Search for the cell housing the specified text and yield its [X, Y] center coordinate. 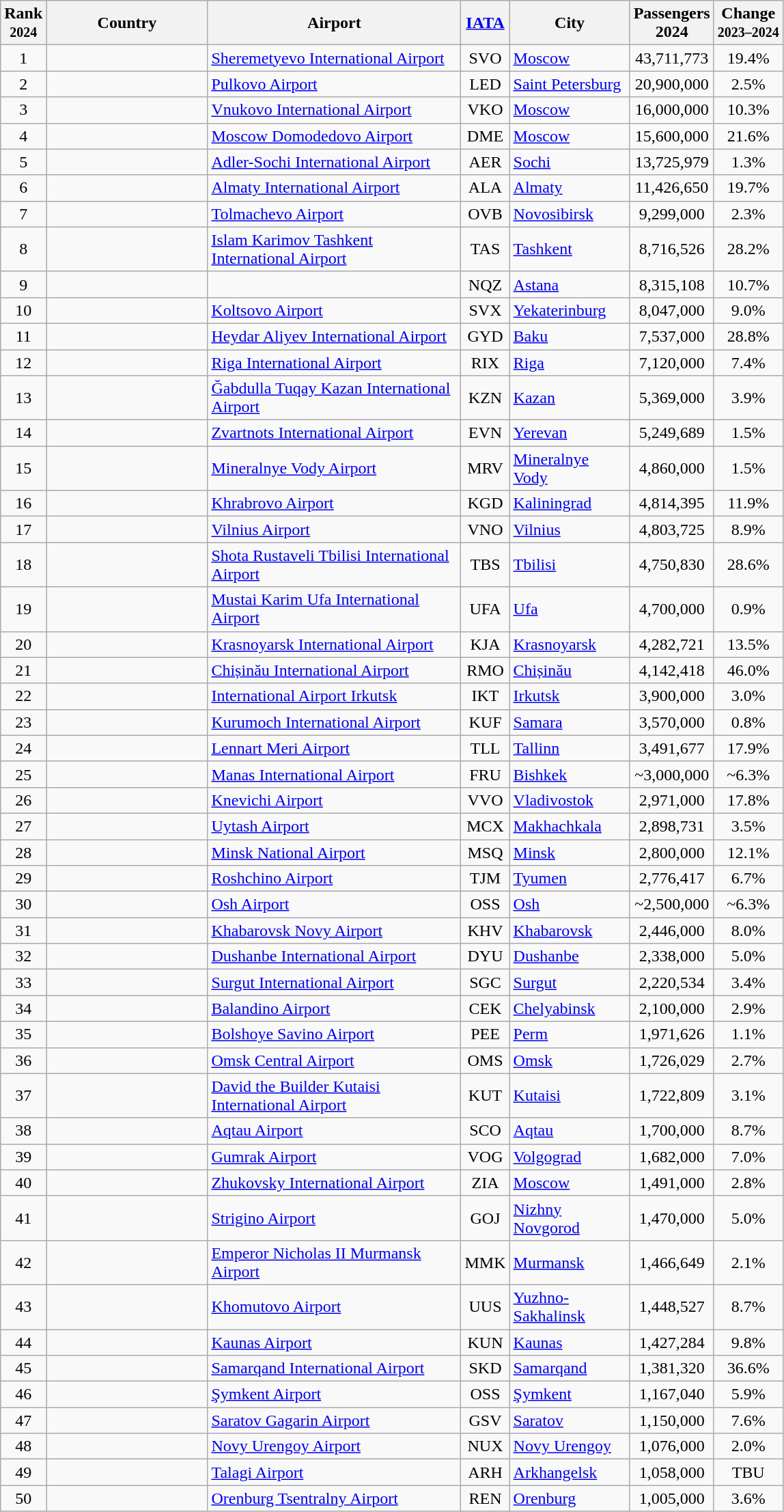
Tolmachevo Airport [335, 214]
41 [23, 1218]
Krasnoyarsk International Airport [335, 644]
Novosibirsk [570, 214]
Sheremetyevo International Airport [335, 58]
VKO [485, 110]
1,491,000 [672, 1183]
Kurumoch International Airport [335, 722]
21 [23, 670]
9 [23, 284]
SKD [485, 1369]
Aqtau [570, 1131]
Nizhny Novgorod [570, 1218]
Aqtau Airport [335, 1131]
EVN [485, 433]
36.6% [748, 1369]
7,120,000 [672, 363]
1,150,000 [672, 1420]
12.1% [748, 852]
Dushanbe [570, 957]
Strigino Airport [335, 1218]
Omsk [570, 1060]
Almaty International Airport [335, 188]
49 [23, 1472]
5.9% [748, 1394]
47 [23, 1420]
36 [23, 1060]
3.9% [748, 398]
33 [23, 982]
Zhukovsky International Airport [335, 1183]
Tallinn [570, 748]
19.4% [748, 58]
28.6% [748, 564]
11.9% [748, 504]
35 [23, 1034]
23 [23, 722]
22 [23, 696]
2.0% [748, 1446]
43 [23, 1306]
Kutaisi [570, 1096]
2.1% [748, 1263]
MCX [485, 826]
Astana [570, 284]
International Airport Irkutsk [335, 696]
Mineralnye Vody [570, 469]
24 [23, 748]
Şymkent Airport [335, 1394]
2 [23, 84]
Samarqand [570, 1369]
GOJ [485, 1218]
11 [23, 336]
Emperor Nicholas II Murmansk Airport [335, 1263]
1,058,000 [672, 1472]
2,446,000 [672, 931]
17.9% [748, 748]
30 [23, 905]
RMO [485, 670]
1,726,029 [672, 1060]
44 [23, 1343]
2,100,000 [672, 1008]
20,900,000 [672, 84]
AER [485, 162]
17.8% [748, 800]
1,005,000 [672, 1498]
1 [23, 58]
Surgut International Airport [335, 982]
REN [485, 1498]
Ğabdulla Tuqay Kazan International Airport [335, 398]
15 [23, 469]
8.9% [748, 530]
Novy Urengoy [570, 1446]
Bishkek [570, 774]
Surgut [570, 982]
Orenburg [570, 1498]
7,537,000 [672, 336]
Balandino Airport [335, 1008]
1,381,320 [672, 1369]
Heydar Aliyev International Airport [335, 336]
VNO [485, 530]
3.1% [748, 1096]
19 [23, 609]
Chelyabinsk [570, 1008]
Irkutsk [570, 696]
3.6% [748, 1498]
7.0% [748, 1157]
~3,000,000 [672, 774]
FRU [485, 774]
10 [23, 310]
Kaliningrad [570, 504]
45 [23, 1369]
9,299,000 [672, 214]
3.4% [748, 982]
OMS [485, 1060]
Zvartnots International Airport [335, 433]
Adler-Sochi International Airport [335, 162]
8.0% [748, 931]
Yuzhno-Sakhalinsk [570, 1306]
3,491,677 [672, 748]
2.7% [748, 1060]
~2,500,000 [672, 905]
Tashkent [570, 249]
Moscow Domodedovo Airport [335, 136]
16 [23, 504]
1.1% [748, 1034]
Samara [570, 722]
8,716,526 [672, 249]
Riga International Airport [335, 363]
Vilnius [570, 530]
4,142,418 [672, 670]
KHV [485, 931]
LED [485, 84]
Kaunas [570, 1343]
SVX [485, 310]
2,776,417 [672, 879]
Makhachkala [570, 826]
3.0% [748, 696]
0.8% [748, 722]
SCO [485, 1131]
1,466,649 [672, 1263]
11,426,650 [672, 188]
21.6% [748, 136]
40 [23, 1183]
39 [23, 1157]
19.7% [748, 188]
Samarqand International Airport [335, 1369]
13 [23, 398]
Koltsovo Airport [335, 310]
3,570,000 [672, 722]
IKT [485, 696]
5,249,689 [672, 433]
Airport [335, 23]
1,448,527 [672, 1306]
Talagi Airport [335, 1472]
SVO [485, 58]
46 [23, 1394]
KGD [485, 504]
Vnukovo International Airport [335, 110]
18 [23, 564]
Ufa [570, 609]
6.7% [748, 879]
Shota Rustaveli Tbilisi International Airport [335, 564]
TAS [485, 249]
2.5% [748, 84]
Tbilisi [570, 564]
KUN [485, 1343]
Osh [570, 905]
RIX [485, 363]
1,971,626 [672, 1034]
Dushanbe International Airport [335, 957]
10.7% [748, 284]
6 [23, 188]
Yerevan [570, 433]
MMK [485, 1263]
Krasnoyarsk [570, 644]
Bolshoye Savino Airport [335, 1034]
50 [23, 1498]
Arkhangelsk [570, 1472]
Minsk [570, 852]
TBS [485, 564]
28.2% [748, 249]
Khomutovo Airport [335, 1306]
TJM [485, 879]
13,725,979 [672, 162]
2,971,000 [672, 800]
Gumrak Airport [335, 1157]
27 [23, 826]
Mustai Karim Ufa International Airport [335, 609]
Country [127, 23]
MRV [485, 469]
Almaty [570, 188]
7 [23, 214]
46.0% [748, 670]
1,700,000 [672, 1131]
GYD [485, 336]
28.8% [748, 336]
Passengers2024 [672, 23]
4,814,395 [672, 504]
Orenburg Tsentralny Airport [335, 1498]
TLL [485, 748]
43,711,773 [672, 58]
ARH [485, 1472]
Volgograd [570, 1157]
1,076,000 [672, 1446]
Pulkovo Airport [335, 84]
Khrabrovo Airport [335, 504]
VVO [485, 800]
10.3% [748, 110]
5 [23, 162]
NUX [485, 1446]
16,000,000 [672, 110]
Islam Karimov Tashkent International Airport [335, 249]
ZIA [485, 1183]
4,803,725 [672, 530]
13.5% [748, 644]
2,800,000 [672, 852]
1,682,000 [672, 1157]
2,220,534 [672, 982]
ALA [485, 188]
28 [23, 852]
17 [23, 530]
UFA [485, 609]
PEE [485, 1034]
4,860,000 [672, 469]
David the Builder Kutaisi International Airport [335, 1096]
31 [23, 931]
48 [23, 1446]
42 [23, 1263]
1,722,809 [672, 1096]
SGC [485, 982]
Kaunas Airport [335, 1343]
Saratov Gagarin Airport [335, 1420]
2,338,000 [672, 957]
City [570, 23]
4,282,721 [672, 644]
9.0% [748, 310]
Khabarovsk Novy Airport [335, 931]
1,167,040 [672, 1394]
Vilnius Airport [335, 530]
UUS [485, 1306]
Saint Petersburg [570, 84]
37 [23, 1096]
Kazan [570, 398]
8,315,108 [672, 284]
Knevichi Airport [335, 800]
Rank2024 [23, 23]
1.3% [748, 162]
Minsk National Airport [335, 852]
Riga [570, 363]
32 [23, 957]
Baku [570, 336]
KUT [485, 1096]
Yekaterinburg [570, 310]
2,898,731 [672, 826]
12 [23, 363]
8,047,000 [672, 310]
IATA [485, 23]
GSV [485, 1420]
Roshchino Airport [335, 879]
MSQ [485, 852]
Omsk Central Airport [335, 1060]
1,470,000 [672, 1218]
KUF [485, 722]
DYU [485, 957]
TBU [748, 1472]
Khabarovsk [570, 931]
9.8% [748, 1343]
3,900,000 [672, 696]
14 [23, 433]
Chișinău [570, 670]
3.5% [748, 826]
Saratov [570, 1420]
25 [23, 774]
8 [23, 249]
7.6% [748, 1420]
Manas International Airport [335, 774]
34 [23, 1008]
26 [23, 800]
1,427,284 [672, 1343]
29 [23, 879]
4 [23, 136]
Lennart Meri Airport [335, 748]
Şymkent [570, 1394]
15,600,000 [672, 136]
Murmansk [570, 1263]
DME [485, 136]
Tyumen [570, 879]
20 [23, 644]
Mineralnye Vody Airport [335, 469]
Perm [570, 1034]
Sochi [570, 162]
KJA [485, 644]
VOG [485, 1157]
2.3% [748, 214]
2.8% [748, 1183]
38 [23, 1131]
Change2023–2024 [748, 23]
Uytash Airport [335, 826]
CEK [485, 1008]
Novy Urengoy Airport [335, 1446]
5,369,000 [672, 398]
NQZ [485, 284]
7.4% [748, 363]
4,700,000 [672, 609]
OVB [485, 214]
3 [23, 110]
Chișinău International Airport [335, 670]
KZN [485, 398]
4,750,830 [672, 564]
Vladivostok [570, 800]
2.9% [748, 1008]
0.9% [748, 609]
Osh Airport [335, 905]
